Find where the given text appears and provide that cell's center as (X, Y) coordinate. 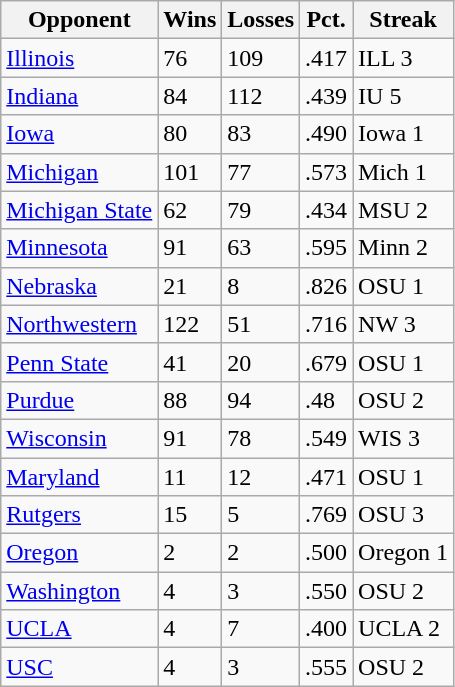
ILL 3 (404, 58)
7 (261, 629)
.400 (326, 629)
UCLA (80, 629)
USC (80, 667)
112 (261, 96)
122 (190, 324)
.716 (326, 324)
Iowa (80, 134)
Michigan (80, 172)
Opponent (80, 20)
Michigan State (80, 210)
NW 3 (404, 324)
.490 (326, 134)
Oregon 1 (404, 553)
Iowa 1 (404, 134)
.573 (326, 172)
15 (190, 515)
101 (190, 172)
41 (190, 362)
Mich 1 (404, 172)
UCLA 2 (404, 629)
Indiana (80, 96)
88 (190, 400)
Minn 2 (404, 248)
Washington (80, 591)
83 (261, 134)
.550 (326, 591)
Pct. (326, 20)
84 (190, 96)
Purdue (80, 400)
.826 (326, 286)
Oregon (80, 553)
WIS 3 (404, 438)
51 (261, 324)
20 (261, 362)
Illinois (80, 58)
5 (261, 515)
.679 (326, 362)
.595 (326, 248)
Nebraska (80, 286)
80 (190, 134)
12 (261, 477)
.500 (326, 553)
.555 (326, 667)
Maryland (80, 477)
Minnesota (80, 248)
77 (261, 172)
MSU 2 (404, 210)
Rutgers (80, 515)
Northwestern (80, 324)
Penn State (80, 362)
Wins (190, 20)
11 (190, 477)
IU 5 (404, 96)
94 (261, 400)
OSU 3 (404, 515)
Wisconsin (80, 438)
62 (190, 210)
109 (261, 58)
.471 (326, 477)
Streak (404, 20)
.439 (326, 96)
8 (261, 286)
79 (261, 210)
.549 (326, 438)
63 (261, 248)
.769 (326, 515)
78 (261, 438)
76 (190, 58)
Losses (261, 20)
21 (190, 286)
.48 (326, 400)
.417 (326, 58)
.434 (326, 210)
